For the text-containing cell, return its midpoint in [x, y] coordinate format. 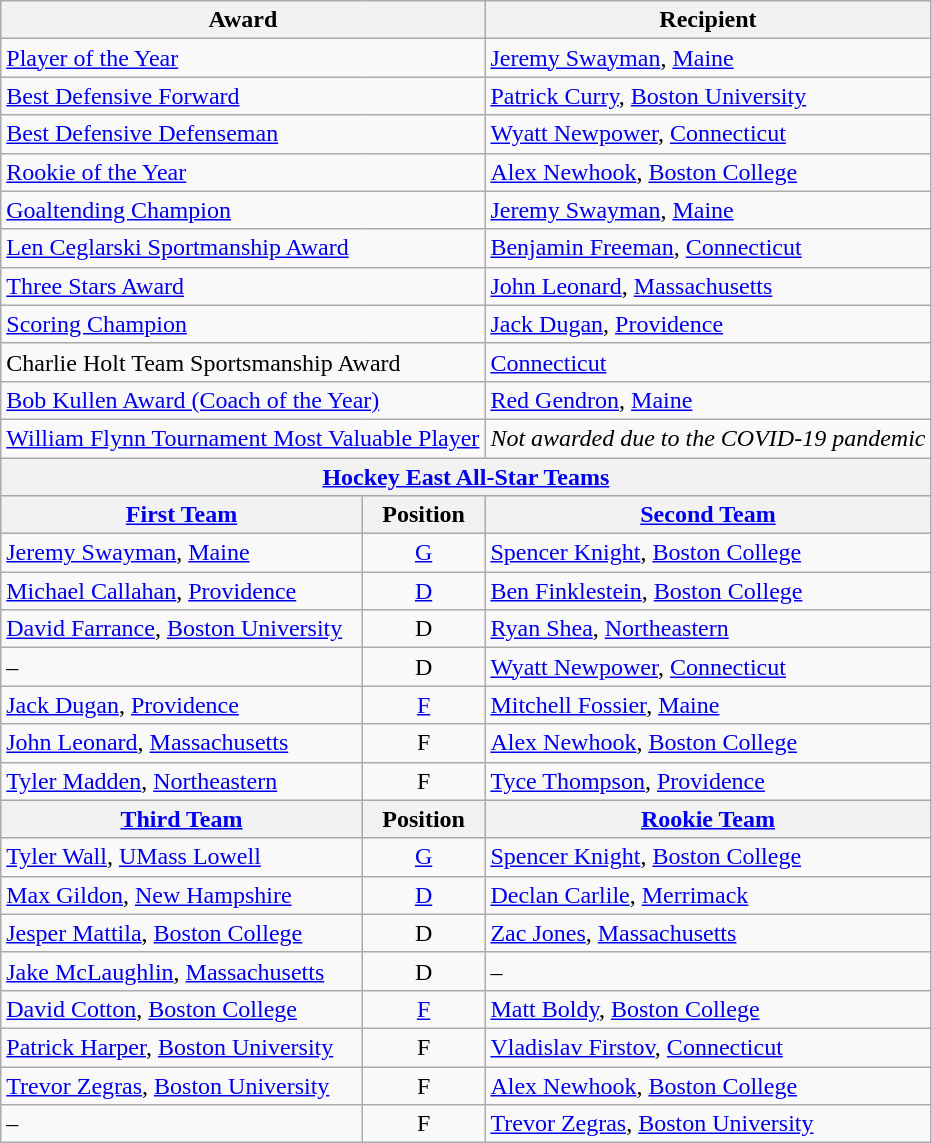
Max Gildon, New Hampshire [182, 895]
Declan Carlile, Merrimack [708, 895]
Rookie Team [708, 819]
Recipient [708, 20]
Charlie Holt Team Sportsmanship Award [243, 362]
Tyler Madden, Northeastern [182, 781]
Hockey East All-Star Teams [466, 477]
Best Defensive Defenseman [243, 134]
Patrick Harper, Boston University [182, 1047]
Scoring Champion [243, 324]
Connecticut [708, 362]
Three Stars Award [243, 286]
Michael Callahan, Providence [182, 591]
Red Gendron, Maine [708, 400]
Rookie of the Year [243, 172]
Third Team [182, 819]
Patrick Curry, Boston University [708, 96]
Tyler Wall, UMass Lowell [182, 857]
Best Defensive Forward [243, 96]
David Farrance, Boston University [182, 629]
Player of the Year [243, 58]
Len Ceglarski Sportmanship Award [243, 248]
Tyce Thompson, Providence [708, 781]
Ryan Shea, Northeastern [708, 629]
Jesper Mattila, Boston College [182, 933]
Bob Kullen Award (Coach of the Year) [243, 400]
Award [243, 20]
Not awarded due to the COVID-19 pandemic [708, 438]
William Flynn Tournament Most Valuable Player [243, 438]
Matt Boldy, Boston College [708, 1009]
Zac Jones, Massachusetts [708, 933]
Goaltending Champion [243, 210]
Benjamin Freeman, Connecticut [708, 248]
Jake McLaughlin, Massachusetts [182, 971]
First Team [182, 515]
Vladislav Firstov, Connecticut [708, 1047]
Mitchell Fossier, Maine [708, 705]
Second Team [708, 515]
David Cotton, Boston College [182, 1009]
Ben Finklestein, Boston College [708, 591]
